Return the (X, Y) coordinate for the center point of the cell that contains the specified text.  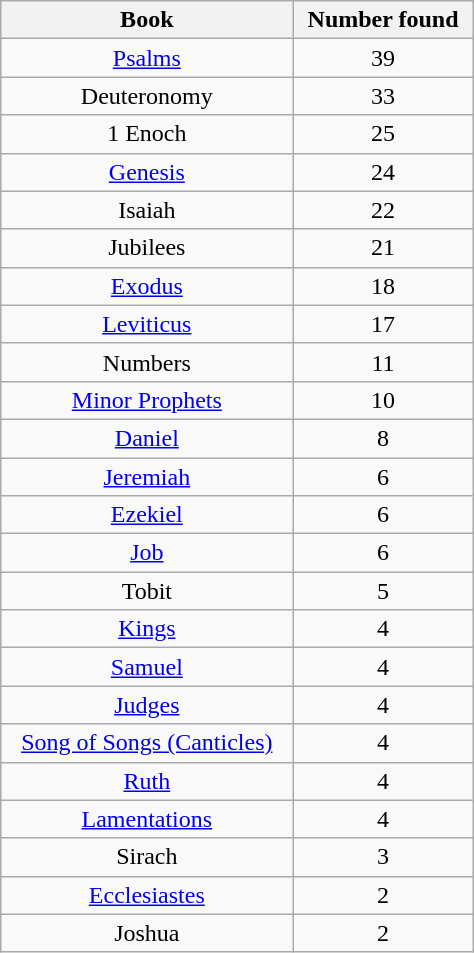
11 (383, 362)
Book (147, 20)
1 Enoch (147, 134)
Sirach (147, 857)
33 (383, 96)
17 (383, 324)
Song of Songs (Canticles) (147, 743)
24 (383, 172)
Leviticus (147, 324)
Samuel (147, 667)
Genesis (147, 172)
Joshua (147, 933)
Jubilees (147, 248)
Psalms (147, 58)
Judges (147, 705)
Tobit (147, 591)
Ecclesiastes (147, 895)
39 (383, 58)
Lamentations (147, 819)
Minor Prophets (147, 400)
18 (383, 286)
21 (383, 248)
10 (383, 400)
Numbers (147, 362)
5 (383, 591)
Job (147, 553)
Daniel (147, 438)
Ruth (147, 781)
3 (383, 857)
Ezekiel (147, 515)
25 (383, 134)
Jeremiah (147, 477)
Isaiah (147, 210)
22 (383, 210)
8 (383, 438)
Kings (147, 629)
Deuteronomy (147, 96)
Exodus (147, 286)
Number found (383, 20)
